Extract the [X, Y] coordinate from the center of the cell holding the provided text.  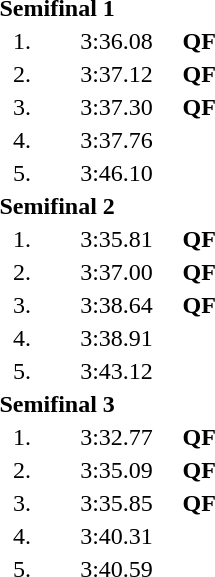
3:43.12 [116, 371]
3:46.10 [116, 173]
3:38.64 [116, 305]
3:38.91 [116, 338]
3:37.76 [116, 140]
3:35.81 [116, 239]
3:37.12 [116, 74]
3:36.08 [116, 41]
3:35.09 [116, 470]
3:32.77 [116, 437]
3:37.30 [116, 107]
3:37.00 [116, 272]
3:35.85 [116, 503]
3:40.31 [116, 536]
